Determine the [X, Y] coordinate at the center of the cell enclosing the given text.  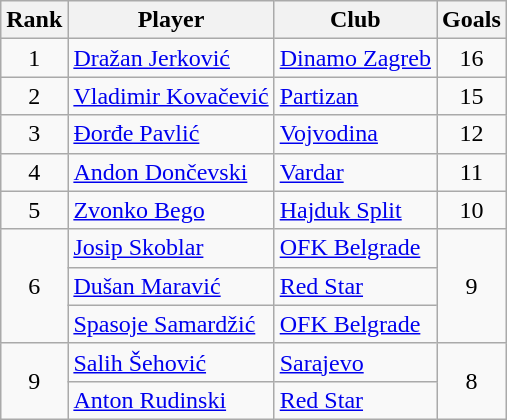
Dinamo Zagreb [355, 58]
6 [34, 286]
Rank [34, 20]
Zvonko Bego [171, 210]
4 [34, 172]
Anton Rudinski [171, 400]
Vladimir Kovačević [171, 96]
Spasoje Samardžić [171, 324]
Andon Dončevski [171, 172]
2 [34, 96]
Salih Šehović [171, 362]
1 [34, 58]
Dražan Jerković [171, 58]
Player [171, 20]
15 [472, 96]
Dušan Maravić [171, 286]
11 [472, 172]
Club [355, 20]
Sarajevo [355, 362]
Hajduk Split [355, 210]
Josip Skoblar [171, 248]
16 [472, 58]
10 [472, 210]
12 [472, 134]
Vojvodina [355, 134]
8 [472, 381]
Partizan [355, 96]
Vardar [355, 172]
Goals [472, 20]
3 [34, 134]
5 [34, 210]
Đorđe Pavlić [171, 134]
